Search for the cell housing the specified text and yield its [X, Y] center coordinate. 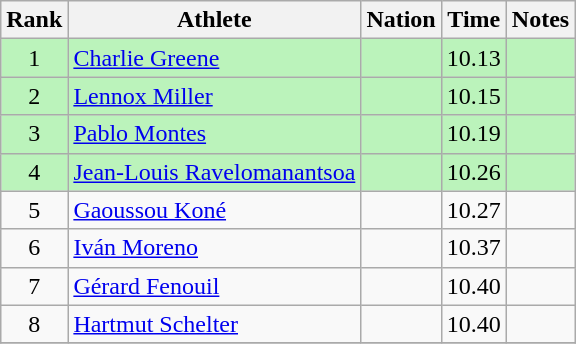
Hartmut Schelter [214, 324]
Jean-Louis Ravelomanantsoa [214, 172]
Charlie Greene [214, 58]
Athlete [214, 20]
Rank [34, 20]
Pablo Montes [214, 134]
10.27 [474, 210]
10.13 [474, 58]
10.37 [474, 248]
2 [34, 96]
1 [34, 58]
Gérard Fenouil [214, 286]
Lennox Miller [214, 96]
Nation [401, 20]
Gaoussou Koné [214, 210]
5 [34, 210]
10.15 [474, 96]
Time [474, 20]
10.26 [474, 172]
3 [34, 134]
Iván Moreno [214, 248]
7 [34, 286]
8 [34, 324]
4 [34, 172]
10.19 [474, 134]
Notes [540, 20]
6 [34, 248]
